Locate the cell with the specified text and output its (x, y) center coordinate. 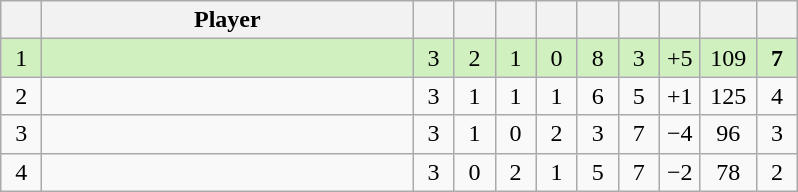
+1 (680, 96)
109 (728, 58)
−2 (680, 172)
8 (598, 58)
−4 (680, 134)
125 (728, 96)
+5 (680, 58)
78 (728, 172)
96 (728, 134)
6 (598, 96)
Player (228, 20)
